Find where the given text appears and provide that cell's center as (x, y) coordinate. 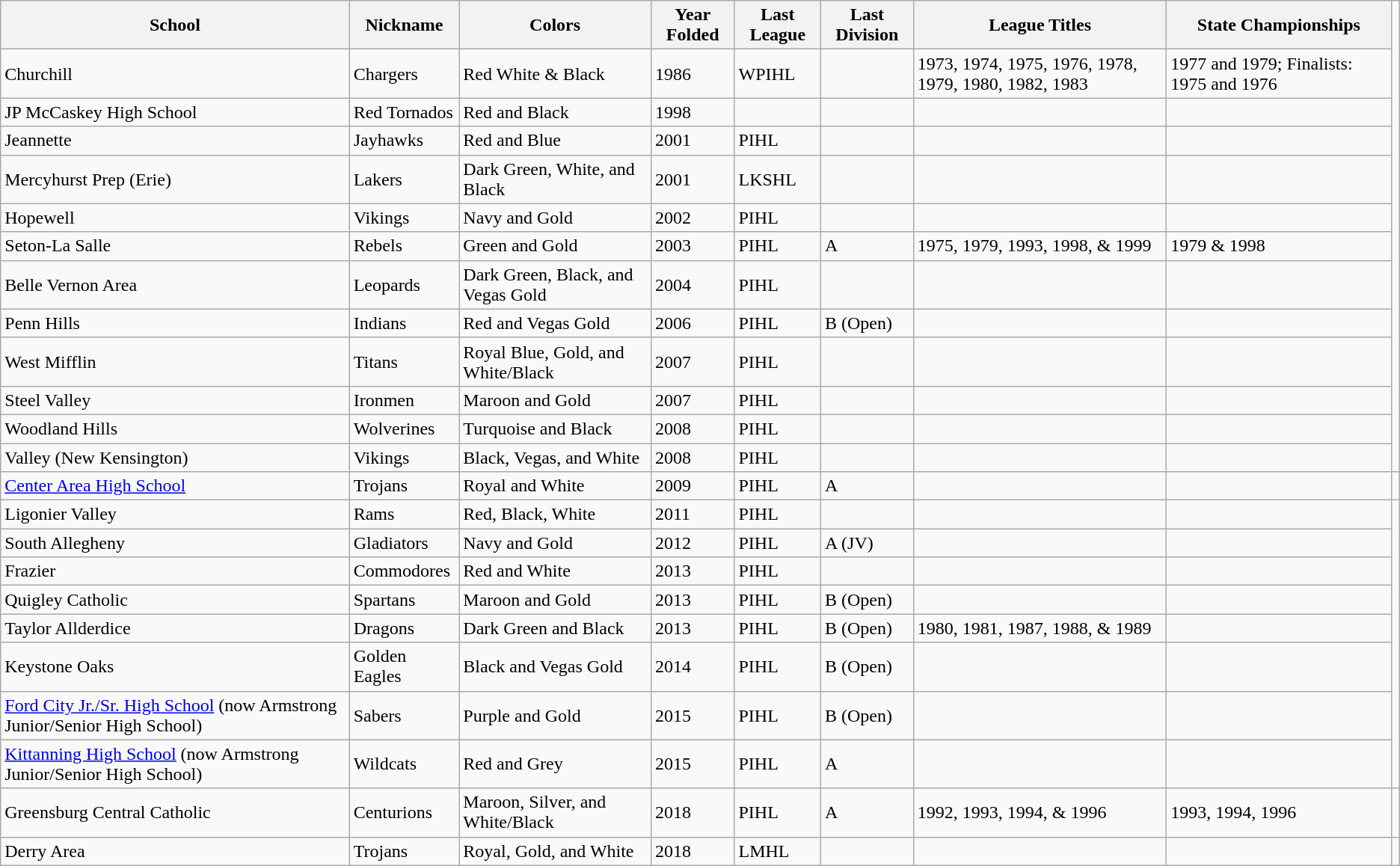
Keystone Oaks (175, 667)
Lakers (404, 179)
WPIHL (778, 73)
Golden Eagles (404, 667)
Wildcats (404, 764)
Jayhawks (404, 141)
2002 (693, 218)
1977 and 1979; Finalists: 1975 and 1976 (1279, 73)
1973, 1974, 1975, 1976, 1978, 1979, 1980, 1982, 1983 (1040, 73)
Last League (778, 25)
Dark Green and Black (555, 628)
Greensburg Central Catholic (175, 812)
Center Area High School (175, 486)
Royal, Gold, and White (555, 851)
Ironmen (404, 400)
Wolverines (404, 429)
Gladiators (404, 543)
Commodores (404, 571)
Red and White (555, 571)
League Titles (1040, 25)
Taylor Allderdice (175, 628)
1986 (693, 73)
West Mifflin (175, 362)
1979 & 1998 (1279, 246)
Indians (404, 323)
Jeannette (175, 141)
Red and Blue (555, 141)
Red White & Black (555, 73)
Royal and White (555, 486)
Dark Green, Black, and Vegas Gold (555, 284)
Titans (404, 362)
1992, 1993, 1994, & 1996 (1040, 812)
LMHL (778, 851)
LKSHL (778, 179)
2006 (693, 323)
Red and Grey (555, 764)
School (175, 25)
Mercyhurst Prep (Erie) (175, 179)
Valley (New Kensington) (175, 457)
Red Tornados (404, 112)
1975, 1979, 1993, 1998, & 1999 (1040, 246)
Nickname (404, 25)
Seton-La Salle (175, 246)
Frazier (175, 571)
2004 (693, 284)
Turquoise and Black (555, 429)
State Championships (1279, 25)
Spartans (404, 600)
Dark Green, White, and Black (555, 179)
2011 (693, 515)
South Allegheny (175, 543)
1980, 1981, 1987, 1988, & 1989 (1040, 628)
Penn Hills (175, 323)
Dragons (404, 628)
Belle Vernon Area (175, 284)
Churchill (175, 73)
2003 (693, 246)
Rams (404, 515)
Derry Area (175, 851)
Kittanning High School (now Armstrong Junior/Senior High School) (175, 764)
Last Division (868, 25)
2014 (693, 667)
Green and Gold (555, 246)
Woodland Hills (175, 429)
Red and Black (555, 112)
Black and Vegas Gold (555, 667)
1998 (693, 112)
A (JV) (868, 543)
Royal Blue, Gold, and White/Black (555, 362)
Year Folded (693, 25)
Ligonier Valley (175, 515)
Chargers (404, 73)
Quigley Catholic (175, 600)
Steel Valley (175, 400)
2012 (693, 543)
Sabers (404, 715)
Red and Vegas Gold (555, 323)
JP McCaskey High School (175, 112)
Hopewell (175, 218)
Purple and Gold (555, 715)
Red, Black, White (555, 515)
Colors (555, 25)
Ford City Jr./Sr. High School (now Armstrong Junior/Senior High School) (175, 715)
Leopards (404, 284)
1993, 1994, 1996 (1279, 812)
Rebels (404, 246)
Maroon, Silver, and White/Black (555, 812)
Centurions (404, 812)
2009 (693, 486)
Black, Vegas, and White (555, 457)
